Locate the cell with the specified text and output its [x, y] center coordinate. 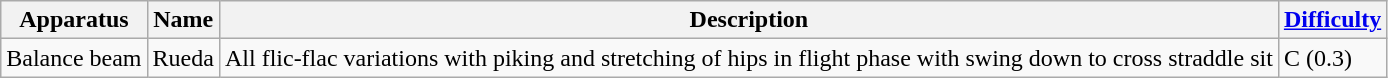
C (0.3) [1332, 58]
Rueda [183, 58]
Description [748, 20]
All flic-flac variations with piking and stretching of hips in flight phase with swing down to cross straddle sit [748, 58]
Balance beam [74, 58]
Apparatus [74, 20]
Name [183, 20]
Difficulty [1332, 20]
